Return [X, Y] of the center of cell containing provided text 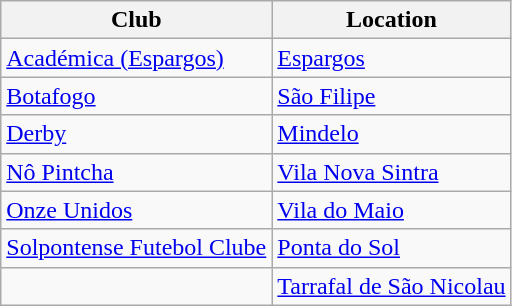
Derby [136, 134]
Tarrafal de São Nicolau [392, 286]
Botafogo [136, 96]
Vila do Maio [392, 210]
Mindelo [392, 134]
Location [392, 20]
Solpontense Futebol Clube [136, 248]
Club [136, 20]
Académica (Espargos) [136, 58]
Onze Unidos [136, 210]
Ponta do Sol [392, 248]
Espargos [392, 58]
São Filipe [392, 96]
Vila Nova Sintra [392, 172]
Nô Pintcha [136, 172]
